From the cell containing the given text, extract its center point as (x, y) coordinate. 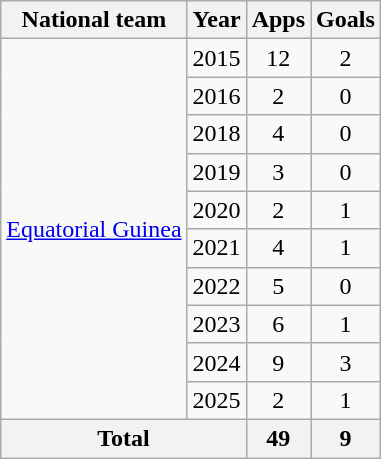
5 (278, 286)
6 (278, 324)
2019 (216, 172)
49 (278, 438)
Year (216, 20)
Goals (346, 20)
2023 (216, 324)
National team (94, 20)
Equatorial Guinea (94, 230)
Total (124, 438)
2021 (216, 248)
2016 (216, 96)
2015 (216, 58)
Apps (278, 20)
2025 (216, 400)
2022 (216, 286)
2024 (216, 362)
2020 (216, 210)
2018 (216, 134)
12 (278, 58)
